Return the [x, y] coordinate for the center point of the cell that contains the specified text.  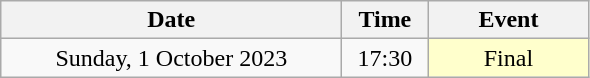
Time [385, 20]
Event [508, 20]
17:30 [385, 58]
Date [172, 20]
Sunday, 1 October 2023 [172, 58]
Final [508, 58]
